Find where the given text appears and provide that cell's center as (X, Y) coordinate. 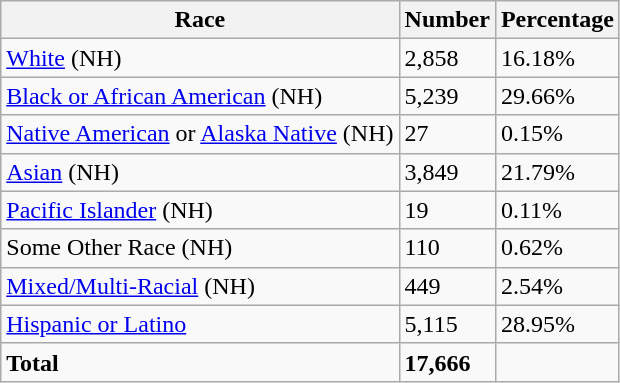
Black or African American (NH) (200, 96)
16.18% (557, 58)
0.62% (557, 248)
2,858 (447, 58)
3,849 (447, 172)
0.11% (557, 210)
21.79% (557, 172)
White (NH) (200, 58)
Pacific Islander (NH) (200, 210)
17,666 (447, 362)
449 (447, 286)
19 (447, 210)
5,115 (447, 324)
27 (447, 134)
0.15% (557, 134)
Some Other Race (NH) (200, 248)
28.95% (557, 324)
Mixed/Multi-Racial (NH) (200, 286)
Race (200, 20)
Native American or Alaska Native (NH) (200, 134)
110 (447, 248)
Asian (NH) (200, 172)
2.54% (557, 286)
Number (447, 20)
Hispanic or Latino (200, 324)
5,239 (447, 96)
29.66% (557, 96)
Total (200, 362)
Percentage (557, 20)
